From the cell containing the given text, extract its center point as [X, Y] coordinate. 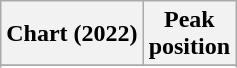
Chart (2022) [72, 34]
Peakposition [189, 34]
